Identify which cell holds the provided text, then report its (x, y) central coordinate. 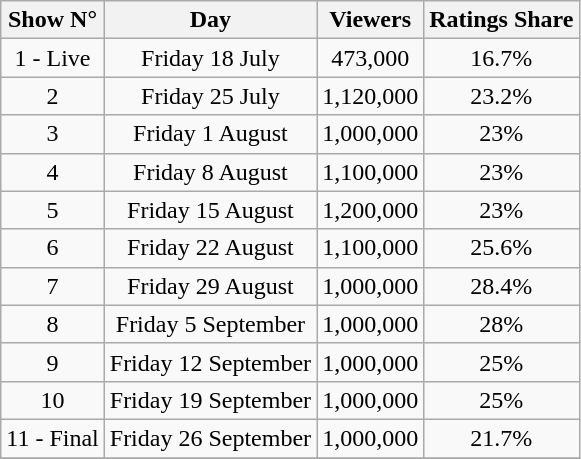
Friday 25 July (210, 96)
1,120,000 (370, 96)
16.7% (502, 58)
Friday 1 August (210, 134)
Friday 12 September (210, 362)
Viewers (370, 20)
6 (53, 248)
9 (53, 362)
Friday 29 August (210, 286)
7 (53, 286)
10 (53, 400)
Friday 22 August (210, 248)
25.6% (502, 248)
Friday 5 September (210, 324)
Show N° (53, 20)
Friday 8 August (210, 172)
23.2% (502, 96)
Friday 15 August (210, 210)
Ratings Share (502, 20)
Friday 26 September (210, 438)
473,000 (370, 58)
Friday 19 September (210, 400)
11 - Final (53, 438)
5 (53, 210)
4 (53, 172)
Day (210, 20)
28% (502, 324)
8 (53, 324)
3 (53, 134)
1 - Live (53, 58)
28.4% (502, 286)
21.7% (502, 438)
2 (53, 96)
Friday 18 July (210, 58)
1,200,000 (370, 210)
